Find where the given text appears and provide that cell's center as (x, y) coordinate. 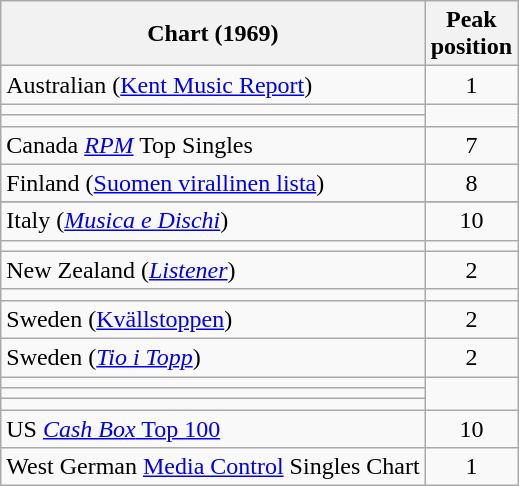
Finland (Suomen virallinen lista) (213, 183)
New Zealand (Listener) (213, 270)
Sweden (Kvällstoppen) (213, 319)
8 (471, 183)
Canada RPM Top Singles (213, 145)
Peakposition (471, 34)
Sweden (Tio i Topp) (213, 357)
7 (471, 145)
Chart (1969) (213, 34)
Italy (Musica e Dischi) (213, 221)
West German Media Control Singles Chart (213, 467)
Australian (Kent Music Report) (213, 85)
US Cash Box Top 100 (213, 429)
